Locate the cell with the specified text and output its [X, Y] center coordinate. 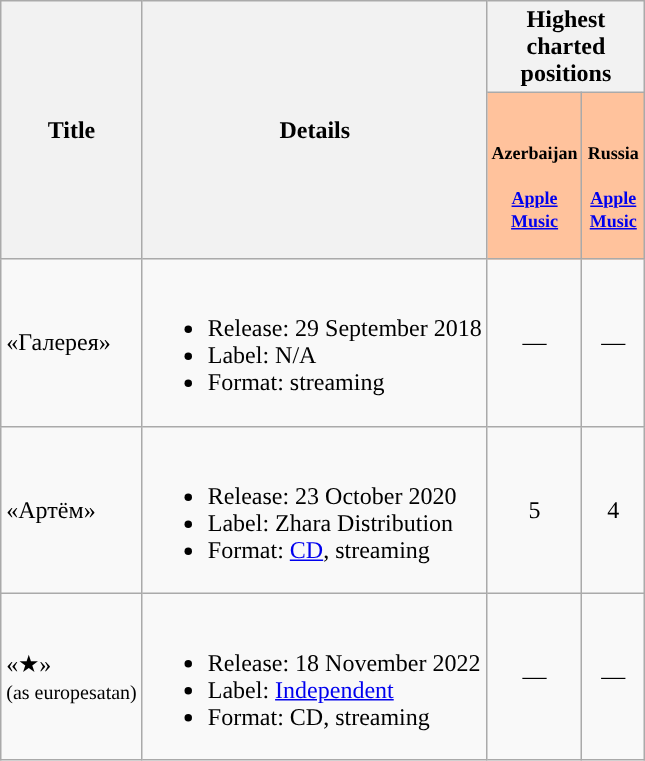
RussiaApple Music [614, 176]
Details [314, 130]
Release: 23 October 2020Label: Zhara DistributionFormat: CD, streaming [314, 510]
AzerbaijanApple Music [534, 176]
Release: 18 November 2022Label: IndependentFormat: CD, streaming [314, 676]
Highest charted positions [566, 47]
Release: 29 September 2018Label: N/AFormat: streaming [314, 342]
«Артём» [72, 510]
4 [614, 510]
Title [72, 130]
«Галерея» [72, 342]
5 [534, 510]
«★»(as europesatan) [72, 676]
